Determine the (X, Y) coordinate at the center of the cell enclosing the given text.  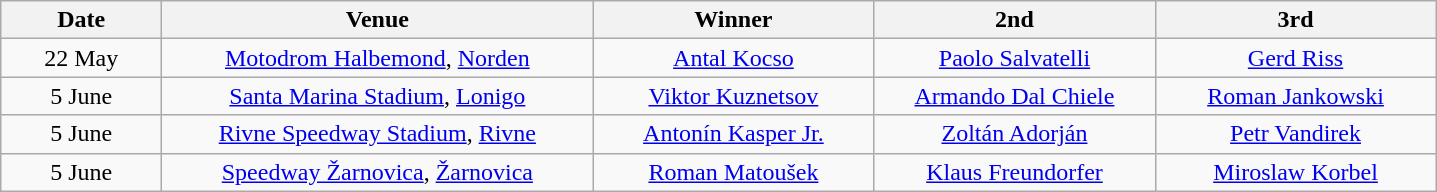
Date (82, 20)
Zoltán Adorján (1014, 134)
Roman Matoušek (734, 172)
Viktor Kuznetsov (734, 96)
Venue (378, 20)
Speedway Žarnovica, Žarnovica (378, 172)
Petr Vandirek (1296, 134)
3rd (1296, 20)
Klaus Freundorfer (1014, 172)
Antal Kocso (734, 58)
Armando Dal Chiele (1014, 96)
Paolo Salvatelli (1014, 58)
22 May (82, 58)
Santa Marina Stadium, Lonigo (378, 96)
Motodrom Halbemond, Norden (378, 58)
2nd (1014, 20)
Roman Jankowski (1296, 96)
Winner (734, 20)
Gerd Riss (1296, 58)
Rivne Speedway Stadium, Rivne (378, 134)
Miroslaw Korbel (1296, 172)
Antonín Kasper Jr. (734, 134)
